Return [X, Y] of the center of cell containing provided text 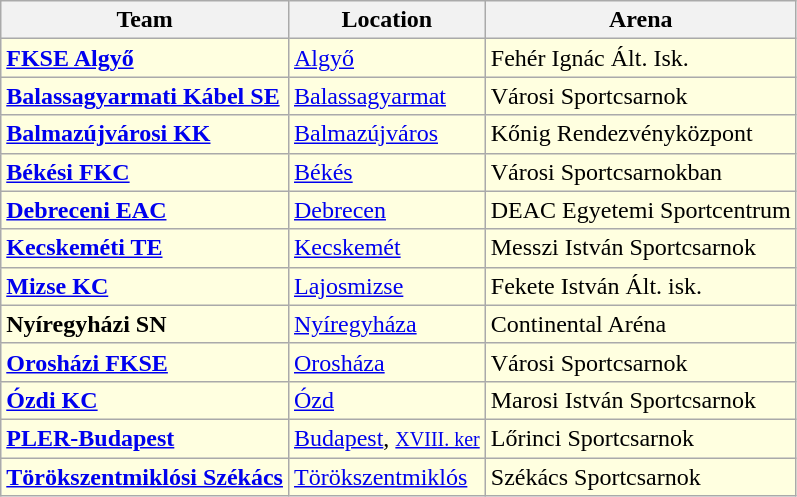
Orosházi FKSE [145, 362]
Team [145, 20]
Törökszentmiklósi Székács [145, 477]
DEAC Egyetemi Sportcentrum [640, 210]
Algyő [386, 58]
Arena [640, 20]
Debreceni EAC [145, 210]
Balassagyarmati Kábel SE [145, 96]
Kecskeméti TE [145, 248]
Orosháza [386, 362]
Mizse KC [145, 286]
Marosi István Sportcsarnok [640, 400]
PLER-Budapest [145, 438]
Nyíregyházi SN [145, 324]
Ózd [386, 400]
Balmazújváros [386, 134]
Békési FKC [145, 172]
Messzi István Sportcsarnok [640, 248]
Balassagyarmat [386, 96]
Lajosmizse [386, 286]
Budapest, XVIII. ker [386, 438]
Debrecen [386, 210]
Kecskemét [386, 248]
Lőrinci Sportcsarnok [640, 438]
Continental Aréna [640, 324]
Ózdi KC [145, 400]
Nyíregyháza [386, 324]
FKSE Algyő [145, 58]
Location [386, 20]
Balmazújvárosi KK [145, 134]
Városi Sportcsarnokban [640, 172]
Fehér Ignác Ált. Isk. [640, 58]
Békés [386, 172]
Székács Sportcsarnok [640, 477]
Törökszentmiklós [386, 477]
Kőnig Rendezvényközpont [640, 134]
Fekete István Ált. isk. [640, 286]
